Detect which cell encompasses the target text, then output its [x, y] center coordinate. 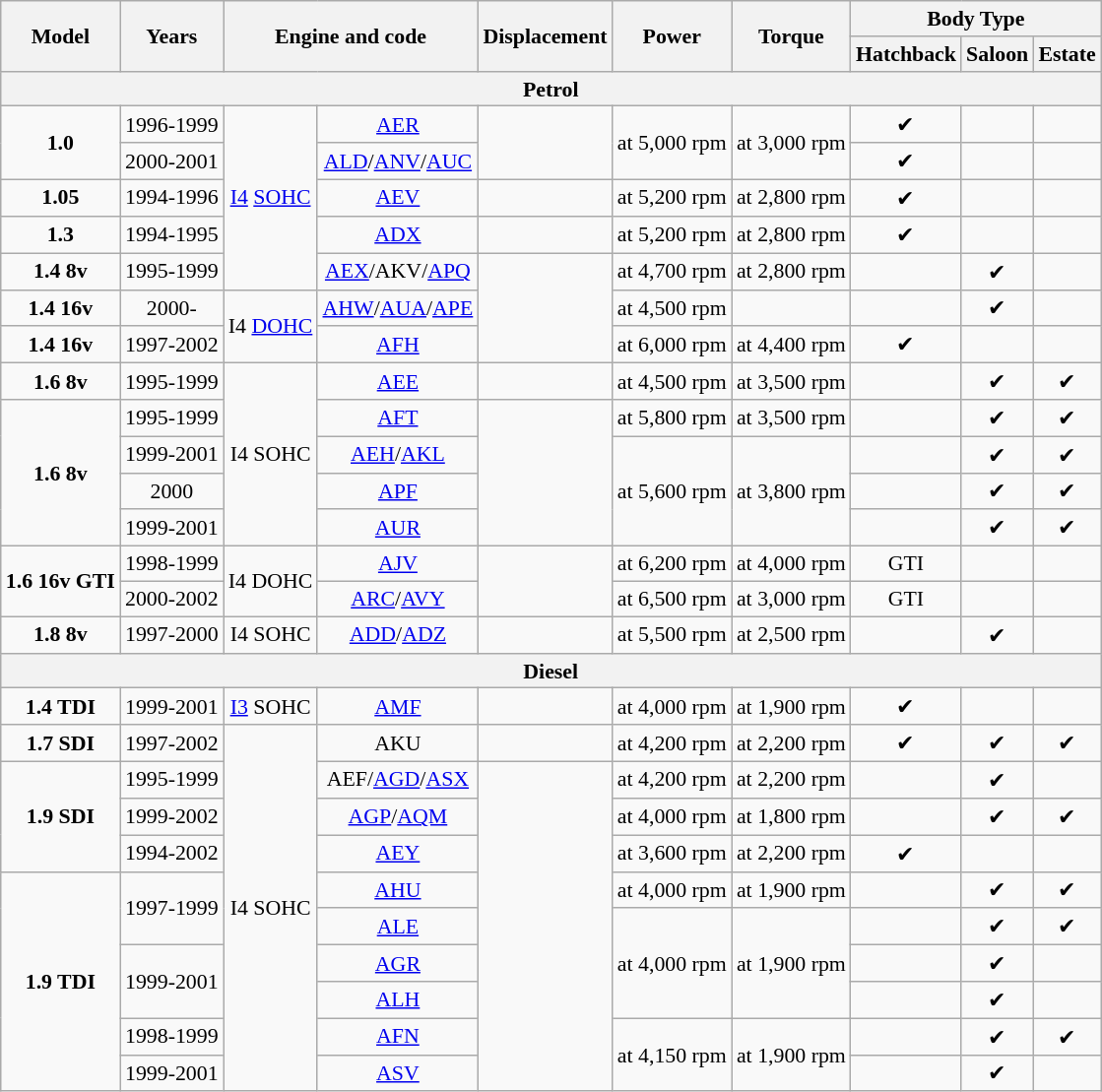
AMF [398, 705]
Years [171, 35]
ADX [398, 234]
Diesel [551, 671]
1.9 SDI [61, 816]
at 6,000 rpm [672, 345]
Estate [1067, 53]
AER [398, 124]
ARC/AVY [398, 599]
1994-1995 [171, 234]
1.8 8v [61, 634]
2000-2001 [171, 161]
at 4,150 rpm [672, 1054]
ALH [398, 998]
1.0 [61, 142]
AEY [398, 853]
1.9 TDI [61, 981]
1.4 8v [61, 270]
1994-1996 [171, 197]
AFH [398, 345]
1.6 16v GTI [61, 581]
1.3 [61, 234]
AEV [398, 197]
Engine and code [351, 35]
ALD/ANV/AUC [398, 161]
Power [672, 35]
Torque [792, 35]
1997-1999 [171, 908]
at 5,500 rpm [672, 634]
1994-2002 [171, 853]
AEF/AGD/ASX [398, 780]
AEX/AKV/APQ [398, 270]
at 5,000 rpm [672, 142]
AFT [398, 418]
at 2,500 rpm [792, 634]
AEH/AKL [398, 453]
AJV [398, 563]
at 4,700 rpm [672, 270]
2000- [171, 307]
AHU [398, 890]
at 5,600 rpm [672, 490]
1996-1999 [171, 124]
Model [61, 35]
at 6,200 rpm [672, 563]
at 6,500 rpm [672, 599]
2000 [171, 490]
1.05 [61, 197]
2000-2002 [171, 599]
Petrol [551, 89]
ASV [398, 1073]
Body Type [976, 18]
at 3,600 rpm [672, 853]
Displacement [545, 35]
Saloon [997, 53]
at 5,800 rpm [672, 418]
ALE [398, 926]
at 1,800 rpm [792, 815]
APF [398, 490]
ADD/ADZ [398, 634]
I3 SOHC [271, 705]
Hatchback [906, 53]
AUR [398, 528]
AGR [398, 963]
AGP/AQM [398, 815]
AEE [398, 380]
1999-2002 [171, 815]
1.4 TDI [61, 705]
AHW/AUA/APE [398, 307]
AKU [398, 742]
1997-2000 [171, 634]
at 3,800 rpm [792, 490]
AFN [398, 1036]
1.7 SDI [61, 742]
at 4,400 rpm [792, 345]
